Locate the cell with the specified text and output its (X, Y) center coordinate. 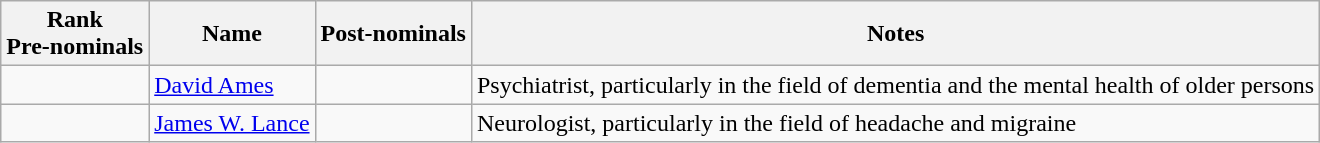
Notes (895, 34)
James W. Lance (232, 123)
RankPre-nominals (75, 34)
David Ames (232, 85)
Post-nominals (393, 34)
Neurologist, particularly in the field of headache and migraine (895, 123)
Psychiatrist, particularly in the field of dementia and the mental health of older persons (895, 85)
Name (232, 34)
